Find where the given text appears and provide that cell's center as [x, y] coordinate. 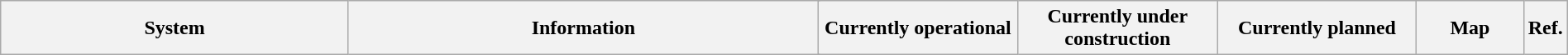
Information [583, 28]
Ref. [1545, 28]
System [175, 28]
Currently under construction [1117, 28]
Currently operational [918, 28]
Map [1470, 28]
Currently planned [1317, 28]
